Determine the (x, y) coordinate at the center of the cell enclosing the given text.  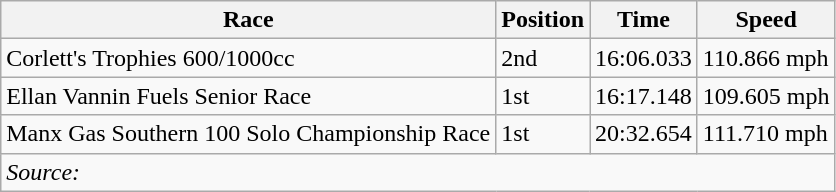
109.605 mph (766, 96)
Corlett's Trophies 600/1000cc (248, 58)
Source: (418, 172)
Race (248, 20)
Ellan Vannin Fuels Senior Race (248, 96)
2nd (543, 58)
111.710 mph (766, 134)
Speed (766, 20)
Position (543, 20)
110.866 mph (766, 58)
20:32.654 (644, 134)
Manx Gas Southern 100 Solo Championship Race (248, 134)
Time (644, 20)
16:17.148 (644, 96)
16:06.033 (644, 58)
